Scan for the cell matching the given text and deliver its [X, Y] coordinate at center. 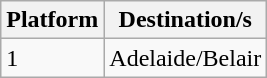
Adelaide/Belair [186, 58]
Platform [52, 20]
1 [52, 58]
Destination/s [186, 20]
